Locate the cell with the specified text and output its (x, y) center coordinate. 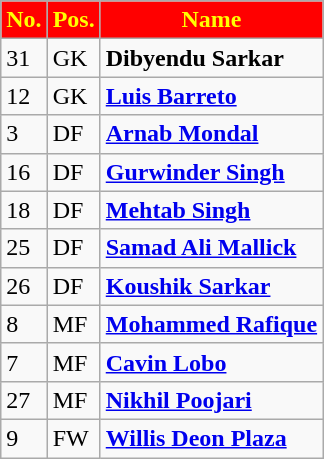
3 (24, 134)
7 (24, 362)
16 (24, 172)
9 (24, 438)
Gurwinder Singh (211, 172)
18 (24, 210)
Mehtab Singh (211, 210)
8 (24, 324)
Willis Deon Plaza (211, 438)
FW (74, 438)
Arnab Mondal (211, 134)
31 (24, 58)
12 (24, 96)
27 (24, 400)
26 (24, 286)
No. (24, 20)
Pos. (74, 20)
Name (211, 20)
Luis Barreto (211, 96)
Samad Ali Mallick (211, 248)
Cavin Lobo (211, 362)
Nikhil Poojari (211, 400)
Koushik Sarkar (211, 286)
25 (24, 248)
Dibyendu Sarkar (211, 58)
Mohammed Rafique (211, 324)
